Identify which cell holds the provided text, then report its [X, Y] central coordinate. 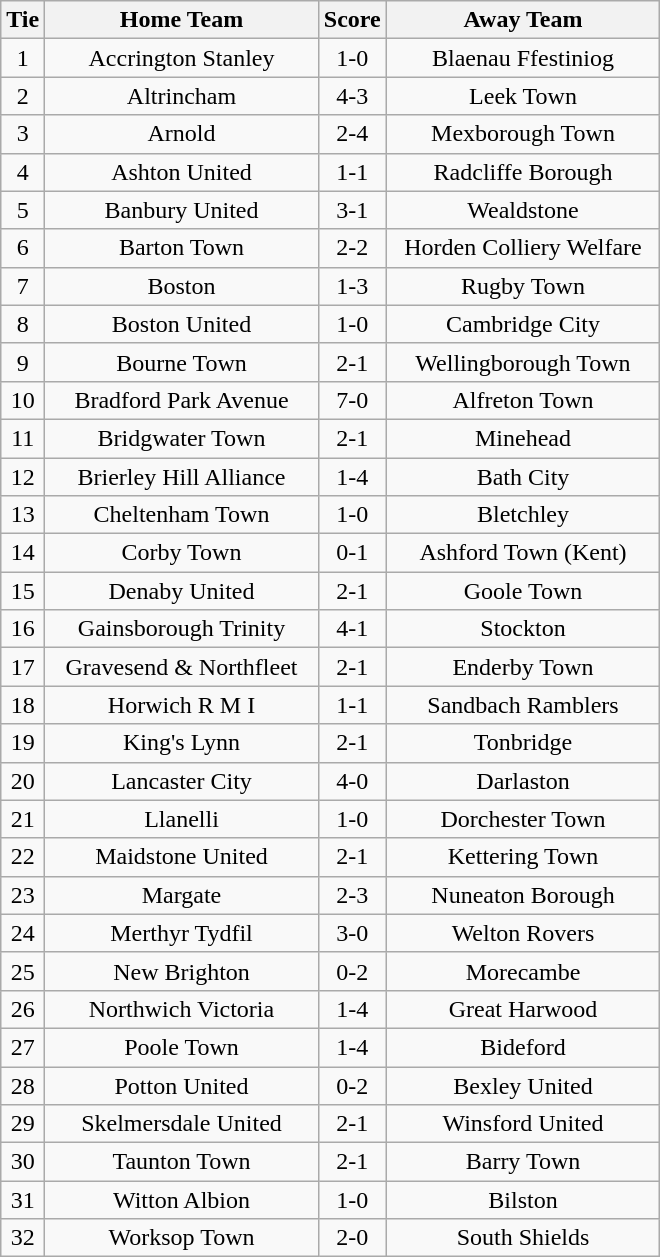
Tie [23, 20]
Boston [182, 286]
12 [23, 477]
New Brighton [182, 971]
24 [23, 933]
Accrington Stanley [182, 58]
1-3 [352, 286]
25 [23, 971]
Sandbach Ramblers [523, 705]
Nuneaton Borough [523, 895]
10 [23, 400]
Horwich R M I [182, 705]
Corby Town [182, 553]
Bradford Park Avenue [182, 400]
Goole Town [523, 591]
Blaenau Ffestiniog [523, 58]
Home Team [182, 20]
Cheltenham Town [182, 515]
Bletchley [523, 515]
Score [352, 20]
11 [23, 438]
31 [23, 1200]
Wealdstone [523, 210]
Barton Town [182, 248]
18 [23, 705]
Llanelli [182, 819]
8 [23, 324]
2-2 [352, 248]
Lancaster City [182, 781]
7-0 [352, 400]
Welton Rovers [523, 933]
Gainsborough Trinity [182, 629]
Darlaston [523, 781]
20 [23, 781]
15 [23, 591]
Boston United [182, 324]
17 [23, 667]
Bideford [523, 1047]
4-3 [352, 96]
0-1 [352, 553]
3-1 [352, 210]
Away Team [523, 20]
3-0 [352, 933]
9 [23, 362]
21 [23, 819]
Leek Town [523, 96]
4 [23, 172]
Minehead [523, 438]
Winsford United [523, 1124]
Bridgwater Town [182, 438]
Merthyr Tydfil [182, 933]
Banbury United [182, 210]
5 [23, 210]
Horden Colliery Welfare [523, 248]
Rugby Town [523, 286]
Bourne Town [182, 362]
Altrincham [182, 96]
2-3 [352, 895]
4-1 [352, 629]
Kettering Town [523, 857]
Taunton Town [182, 1162]
Gravesend & Northfleet [182, 667]
Ashford Town (Kent) [523, 553]
3 [23, 134]
Dorchester Town [523, 819]
7 [23, 286]
Brierley Hill Alliance [182, 477]
Margate [182, 895]
6 [23, 248]
Skelmersdale United [182, 1124]
4-0 [352, 781]
32 [23, 1238]
Radcliffe Borough [523, 172]
23 [23, 895]
Wellingborough Town [523, 362]
22 [23, 857]
Great Harwood [523, 1009]
Denaby United [182, 591]
13 [23, 515]
Northwich Victoria [182, 1009]
Potton United [182, 1085]
King's Lynn [182, 743]
Mexborough Town [523, 134]
26 [23, 1009]
16 [23, 629]
2-4 [352, 134]
Stockton [523, 629]
South Shields [523, 1238]
Arnold [182, 134]
Morecambe [523, 971]
Enderby Town [523, 667]
Maidstone United [182, 857]
Cambridge City [523, 324]
Bilston [523, 1200]
Witton Albion [182, 1200]
Bexley United [523, 1085]
Worksop Town [182, 1238]
Tonbridge [523, 743]
28 [23, 1085]
Barry Town [523, 1162]
2-0 [352, 1238]
Poole Town [182, 1047]
19 [23, 743]
27 [23, 1047]
30 [23, 1162]
Ashton United [182, 172]
Alfreton Town [523, 400]
14 [23, 553]
2 [23, 96]
1 [23, 58]
29 [23, 1124]
Bath City [523, 477]
